Capture the cell that displays the provided text and extract its (X, Y) central coordinate. 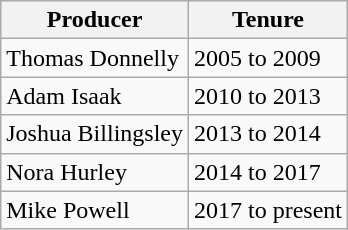
Adam Isaak (95, 96)
2010 to 2013 (268, 96)
Tenure (268, 20)
2013 to 2014 (268, 134)
Producer (95, 20)
2005 to 2009 (268, 58)
Mike Powell (95, 210)
Thomas Donnelly (95, 58)
Joshua Billingsley (95, 134)
Nora Hurley (95, 172)
2014 to 2017 (268, 172)
2017 to present (268, 210)
